Locate the cell with the specified text and output its [X, Y] center coordinate. 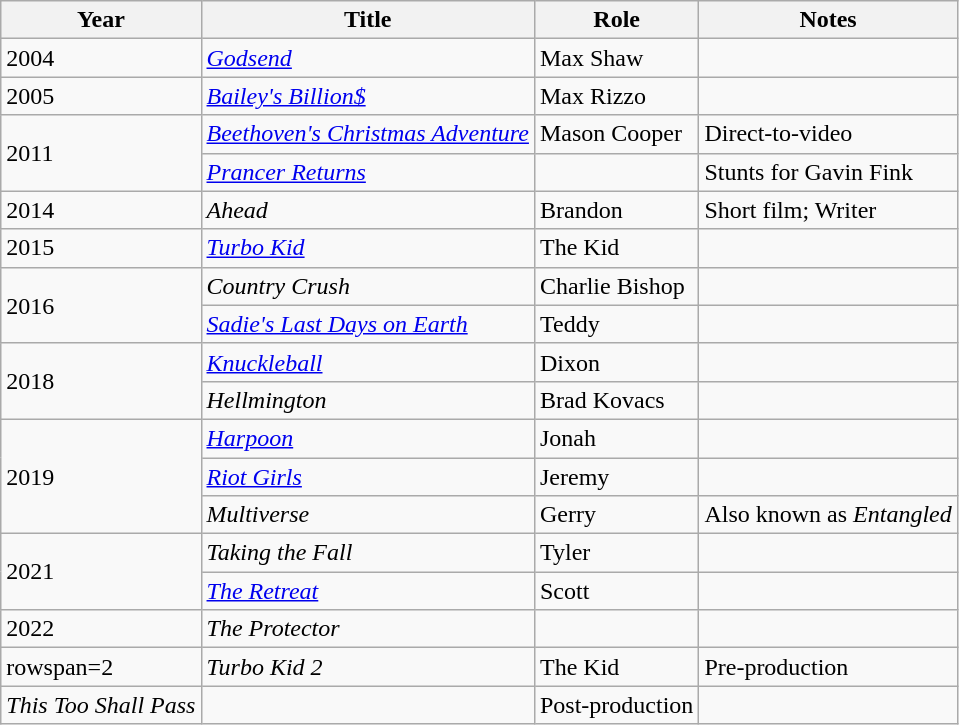
2021 [101, 572]
Direct-to-video [828, 134]
Jonah [616, 438]
2014 [101, 210]
Hellmington [368, 400]
Teddy [616, 324]
Riot Girls [368, 477]
Title [368, 20]
Year [101, 20]
Stunts for Gavin Fink [828, 172]
rowspan=2 [101, 667]
Beethoven's Christmas Adventure [368, 134]
The Retreat [368, 591]
Tyler [616, 553]
Taking the Fall [368, 553]
Multiverse [368, 515]
Dixon [616, 362]
Pre-production [828, 667]
Sadie's Last Days on Earth [368, 324]
2019 [101, 476]
Jeremy [616, 477]
The Protector [368, 629]
Brad Kovacs [616, 400]
Charlie Bishop [616, 286]
Max Rizzo [616, 96]
2011 [101, 153]
Role [616, 20]
Turbo Kid 2 [368, 667]
Country Crush [368, 286]
Post-production [616, 705]
Max Shaw [616, 58]
2022 [101, 629]
Short film; Writer [828, 210]
Also known as Entangled [828, 515]
2005 [101, 96]
Godsend [368, 58]
2016 [101, 305]
Ahead [368, 210]
Turbo Kid [368, 248]
Knuckleball [368, 362]
Notes [828, 20]
2004 [101, 58]
Bailey's Billion$ [368, 96]
2018 [101, 381]
Prancer Returns [368, 172]
Gerry [616, 515]
Brandon [616, 210]
This Too Shall Pass [101, 705]
Scott [616, 591]
Mason Cooper [616, 134]
Harpoon [368, 438]
2015 [101, 248]
